Capture the cell that displays the provided text and extract its [x, y] central coordinate. 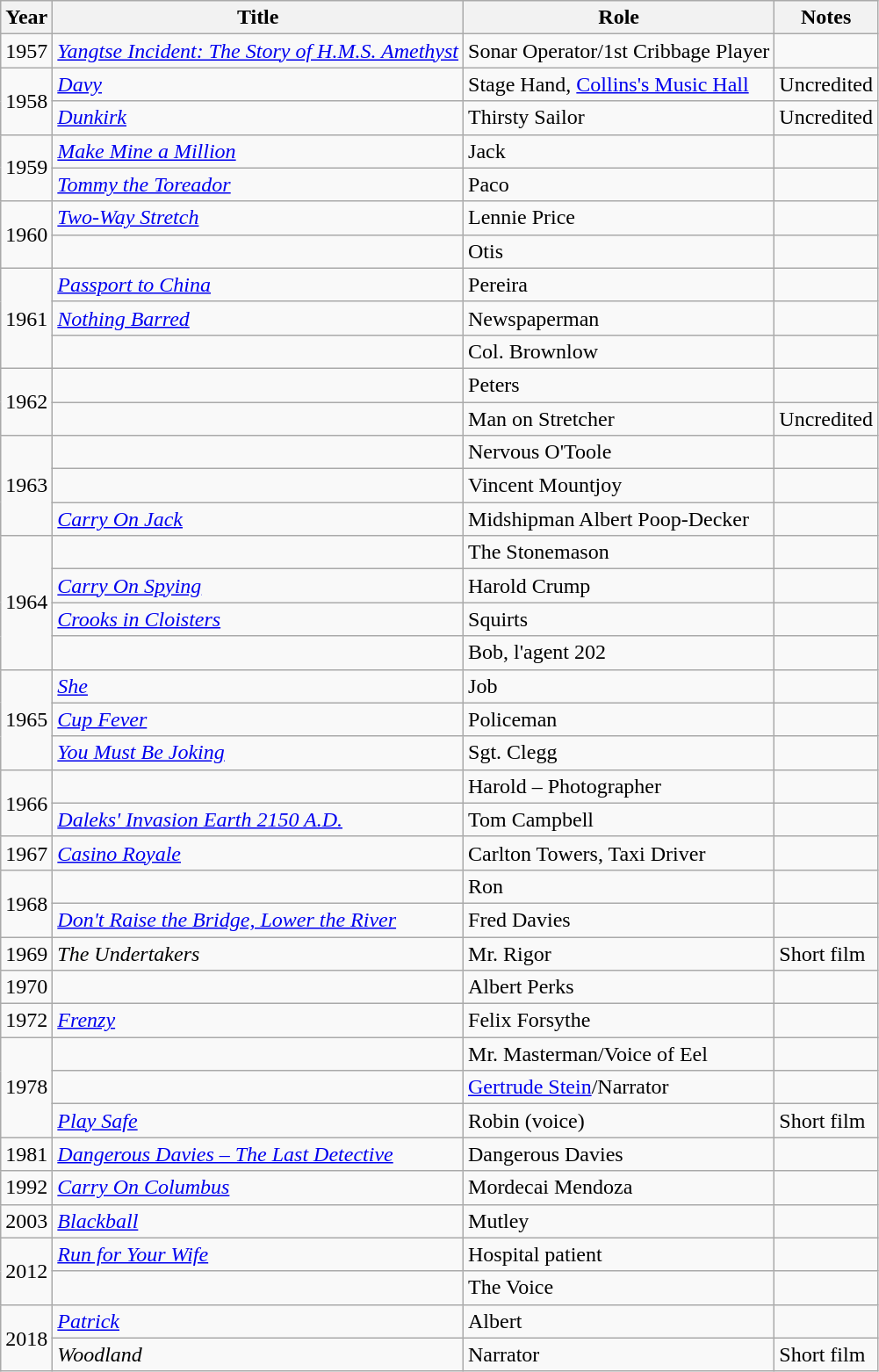
Tom Campbell [619, 820]
1972 [26, 1021]
Cup Fever [258, 719]
Jack [619, 151]
Col. Brownlow [619, 351]
Dangerous Davies – The Last Detective [258, 1154]
Harold Crump [619, 586]
1964 [26, 603]
The Undertakers [258, 953]
Ron [619, 886]
Blackball [258, 1221]
Sgt. Clegg [619, 753]
Mordecai Mendoza [619, 1188]
The Voice [619, 1288]
Davy [258, 84]
Crooks in Cloisters [258, 619]
Gertrude Stein/Narrator [619, 1087]
1963 [26, 486]
Midshipman Albert Poop-Decker [619, 519]
Don't Raise the Bridge, Lower the River [258, 920]
1962 [26, 401]
Sonar Operator/1st Cribbage Player [619, 51]
Hospital patient [619, 1254]
Dangerous Davies [619, 1154]
Make Mine a Million [258, 151]
Role [619, 18]
Daleks' Invasion Earth 2150 A.D. [258, 820]
Carry On Columbus [258, 1188]
Frenzy [258, 1021]
Policeman [619, 719]
She [258, 686]
Nervous O'Toole [619, 452]
1969 [26, 953]
The Stonemason [619, 552]
1960 [26, 235]
Man on Stretcher [619, 419]
Title [258, 18]
1970 [26, 987]
Two-Way Stretch [258, 218]
Harold – Photographer [619, 786]
1992 [26, 1188]
Albert Perks [619, 987]
1966 [26, 803]
Yangtse Incident: The Story of H.M.S. Amethyst [258, 51]
Carry On Spying [258, 586]
Carlton Towers, Taxi Driver [619, 853]
Patrick [258, 1321]
Nothing Barred [258, 318]
1959 [26, 168]
Narrator [619, 1354]
You Must Be Joking [258, 753]
1957 [26, 51]
Squirts [619, 619]
1967 [26, 853]
Fred Davies [619, 920]
Stage Hand, Collins's Music Hall [619, 84]
1965 [26, 719]
Newspaperman [619, 318]
Otis [619, 251]
Bob, l'agent 202 [619, 653]
Run for Your Wife [258, 1254]
Mr. Rigor [619, 953]
2012 [26, 1271]
Thirsty Sailor [619, 118]
Mutley [619, 1221]
Carry On Jack [258, 519]
Albert [619, 1321]
Dunkirk [258, 118]
Felix Forsythe [619, 1021]
Woodland [258, 1354]
2018 [26, 1338]
1978 [26, 1087]
Notes [826, 18]
Robin (voice) [619, 1121]
Lennie Price [619, 218]
Vincent Mountjoy [619, 486]
Passport to China [258, 285]
Year [26, 18]
1958 [26, 101]
Tommy the Toreador [258, 184]
Peters [619, 385]
Pereira [619, 285]
1981 [26, 1154]
1968 [26, 903]
1961 [26, 318]
Play Safe [258, 1121]
2003 [26, 1221]
Mr. Masterman/Voice of Eel [619, 1054]
Job [619, 686]
Paco [619, 184]
Casino Royale [258, 853]
